Detect which cell encompasses the target text, then output its [X, Y] center coordinate. 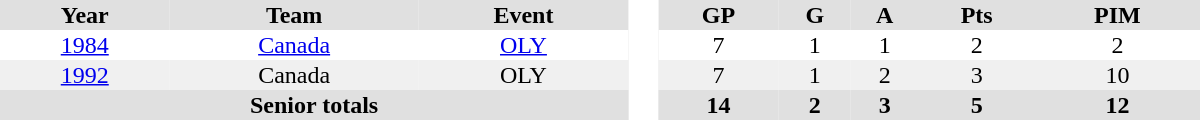
Team [294, 15]
12 [1118, 105]
14 [718, 105]
Senior totals [314, 105]
Pts [976, 15]
A [885, 15]
PIM [1118, 15]
Event [524, 15]
1992 [85, 75]
1984 [85, 45]
G [815, 15]
10 [1118, 75]
Year [85, 15]
5 [976, 105]
GP [718, 15]
